Find where the given text appears and provide that cell's center as (x, y) coordinate. 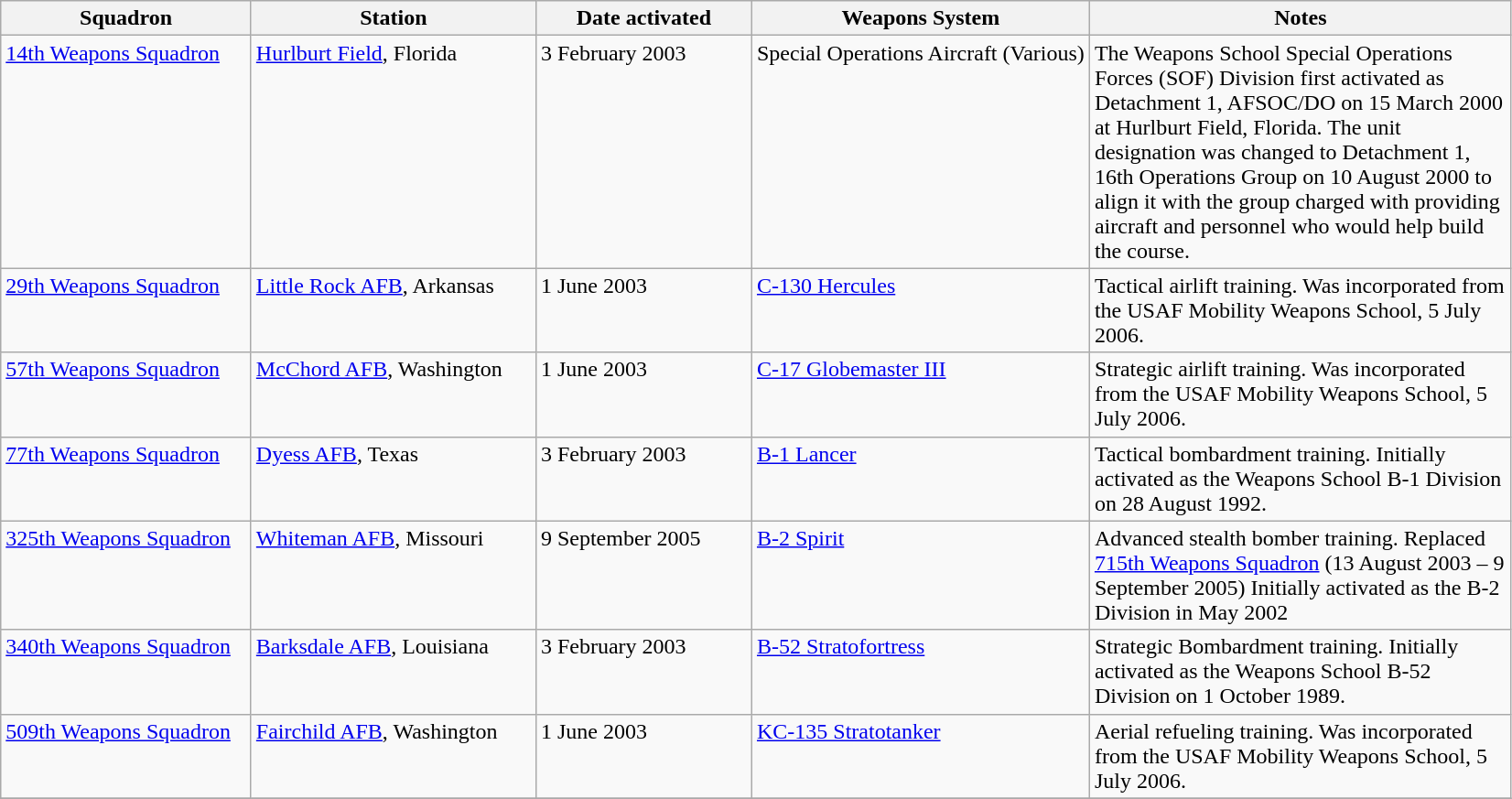
C-130 Hercules (921, 310)
C-17 Globemaster III (921, 394)
Special Operations Aircraft (Various) (921, 152)
Squadron (126, 18)
Notes (1300, 18)
Barksdale AFB, Louisiana (394, 672)
325th Weapons Squadron (126, 575)
Tactical airlift training. Was incorporated from the USAF Mobility Weapons School, 5 July 2006. (1300, 310)
9 September 2005 (643, 575)
Whiteman AFB, Missouri (394, 575)
B-52 Stratofortress (921, 672)
Strategic Bombardment training. Initially activated as the Weapons School B-52 Division on 1 October 1989. (1300, 672)
14th Weapons Squadron (126, 152)
Fairchild AFB, Washington (394, 756)
Weapons System (921, 18)
77th Weapons Squadron (126, 479)
B-2 Spirit (921, 575)
509th Weapons Squadron (126, 756)
B-1 Lancer (921, 479)
340th Weapons Squadron (126, 672)
Dyess AFB, Texas (394, 479)
Strategic airlift training. Was incorporated from the USAF Mobility Weapons School, 5 July 2006. (1300, 394)
McChord AFB, Washington (394, 394)
Station (394, 18)
29th Weapons Squadron (126, 310)
Little Rock AFB, Arkansas (394, 310)
Tactical bombardment training. Initially activated as the Weapons School B-1 Division on 28 August 1992. (1300, 479)
KC-135 Stratotanker (921, 756)
Aerial refueling training. Was incorporated from the USAF Mobility Weapons School, 5 July 2006. (1300, 756)
57th Weapons Squadron (126, 394)
Hurlburt Field, Florida (394, 152)
Date activated (643, 18)
